Return (x, y) of the center of cell containing provided text 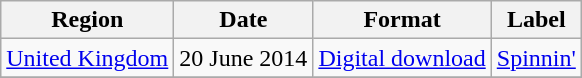
Region (88, 20)
United Kingdom (88, 58)
Label (536, 20)
Spinnin' (536, 58)
Digital download (402, 58)
Date (244, 20)
Format (402, 20)
20 June 2014 (244, 58)
